Provide the [X, Y] coordinate of the cell's center where the given text is located.  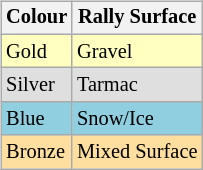
Rally Surface [137, 18]
Colour [36, 18]
Gold [36, 51]
Silver [36, 85]
Gravel [137, 51]
Blue [36, 119]
Tarmac [137, 85]
Mixed Surface [137, 152]
Bronze [36, 152]
Snow/Ice [137, 119]
